Return the [X, Y] coordinate for the center point of the cell that contains the specified text.  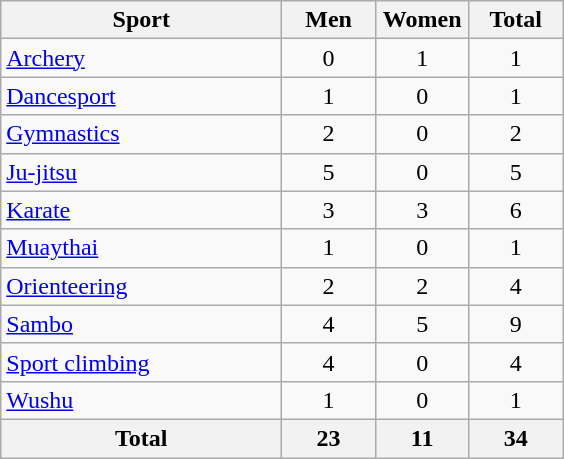
Sport [142, 20]
11 [422, 438]
Sport climbing [142, 362]
6 [516, 210]
Gymnastics [142, 134]
Wushu [142, 400]
34 [516, 438]
9 [516, 324]
Women [422, 20]
Dancesport [142, 96]
Men [329, 20]
Sambo [142, 324]
Ju-jitsu [142, 172]
Muaythai [142, 248]
23 [329, 438]
Karate [142, 210]
Archery [142, 58]
Orienteering [142, 286]
